Pinpoint the cell where the given text exists, returning its (X, Y) midpoint coordinate. 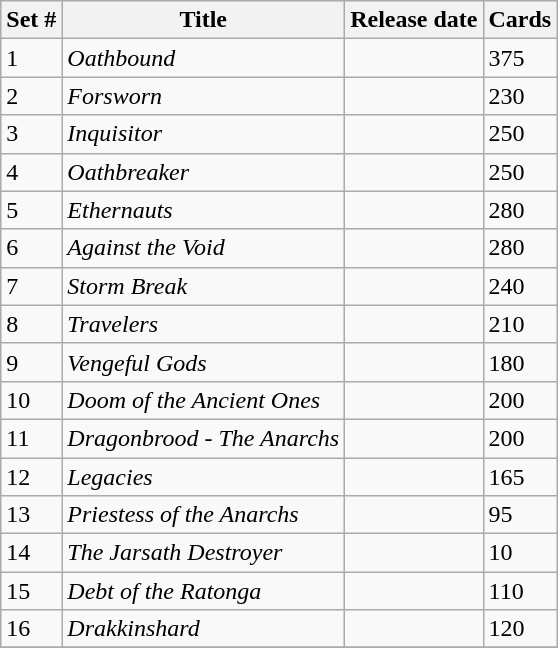
9 (32, 362)
240 (520, 286)
8 (32, 324)
Dragonbrood - The Anarchs (204, 438)
Travelers (204, 324)
12 (32, 477)
Debt of the Ratonga (204, 591)
11 (32, 438)
Legacies (204, 477)
14 (32, 553)
Forsworn (204, 96)
375 (520, 58)
Priestess of the Anarchs (204, 515)
180 (520, 362)
Against the Void (204, 248)
210 (520, 324)
16 (32, 629)
15 (32, 591)
Oathbound (204, 58)
Oathbreaker (204, 172)
The Jarsath Destroyer (204, 553)
Ethernauts (204, 210)
165 (520, 477)
120 (520, 629)
7 (32, 286)
Drakkinshard (204, 629)
4 (32, 172)
1 (32, 58)
5 (32, 210)
13 (32, 515)
Release date (414, 20)
230 (520, 96)
3 (32, 134)
Storm Break (204, 286)
95 (520, 515)
110 (520, 591)
6 (32, 248)
2 (32, 96)
Title (204, 20)
Inquisitor (204, 134)
Cards (520, 20)
Doom of the Ancient Ones (204, 400)
Set # (32, 20)
Vengeful Gods (204, 362)
